Detect which cell encompasses the target text, then output its (X, Y) center coordinate. 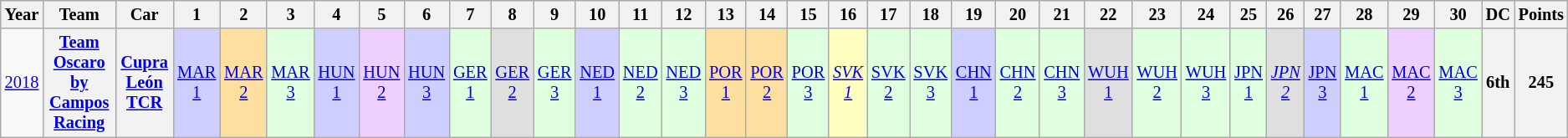
28 (1364, 14)
25 (1249, 14)
13 (726, 14)
JPN3 (1323, 83)
6th (1499, 83)
WUH1 (1108, 83)
JPN2 (1286, 83)
HUN1 (337, 83)
HUN3 (426, 83)
MAR2 (243, 83)
11 (641, 14)
POR2 (766, 83)
3 (290, 14)
Cupra León TCR (144, 83)
6 (426, 14)
NED1 (597, 83)
21 (1062, 14)
SVK1 (848, 83)
19 (973, 14)
18 (931, 14)
GER3 (554, 83)
29 (1411, 14)
10 (597, 14)
Team Oscaro by Campos Racing (79, 83)
23 (1157, 14)
MAR1 (197, 83)
1 (197, 14)
WUH2 (1157, 83)
DC (1499, 14)
POR1 (726, 83)
GER1 (470, 83)
7 (470, 14)
MAC2 (1411, 83)
MAR3 (290, 83)
2018 (22, 83)
CHN1 (973, 83)
5 (381, 14)
26 (1286, 14)
Year (22, 14)
NED3 (684, 83)
WUH3 (1206, 83)
24 (1206, 14)
HUN2 (381, 83)
16 (848, 14)
4 (337, 14)
15 (808, 14)
Points (1541, 14)
NED2 (641, 83)
MAC3 (1458, 83)
22 (1108, 14)
GER2 (512, 83)
12 (684, 14)
SVK3 (931, 83)
Team (79, 14)
Car (144, 14)
8 (512, 14)
POR3 (808, 83)
30 (1458, 14)
2 (243, 14)
14 (766, 14)
20 (1019, 14)
27 (1323, 14)
MAC1 (1364, 83)
245 (1541, 83)
CHN2 (1019, 83)
9 (554, 14)
JPN1 (1249, 83)
SVK2 (888, 83)
17 (888, 14)
CHN3 (1062, 83)
